Find where the given text appears and provide that cell's center as (x, y) coordinate. 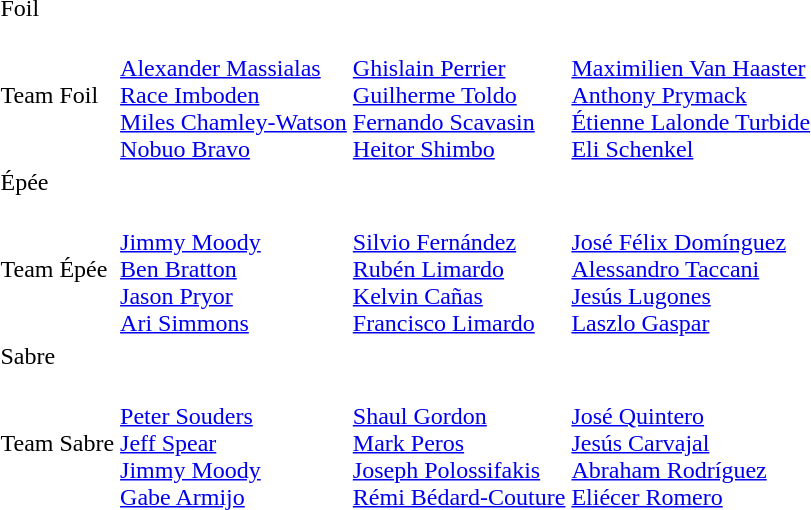
Alexander MassialasRace ImbodenMiles Chamley-WatsonNobuo Bravo (234, 95)
Jimmy MoodyBen BrattonJason PryorAri Simmons (234, 269)
Silvio FernándezRubén LimardoKelvin CañasFrancisco Limardo (459, 269)
Ghislain PerrierGuilherme ToldoFernando ScavasinHeitor Shimbo (459, 95)
